Provide the (x, y) coordinate of the cell's center where the given text is located.  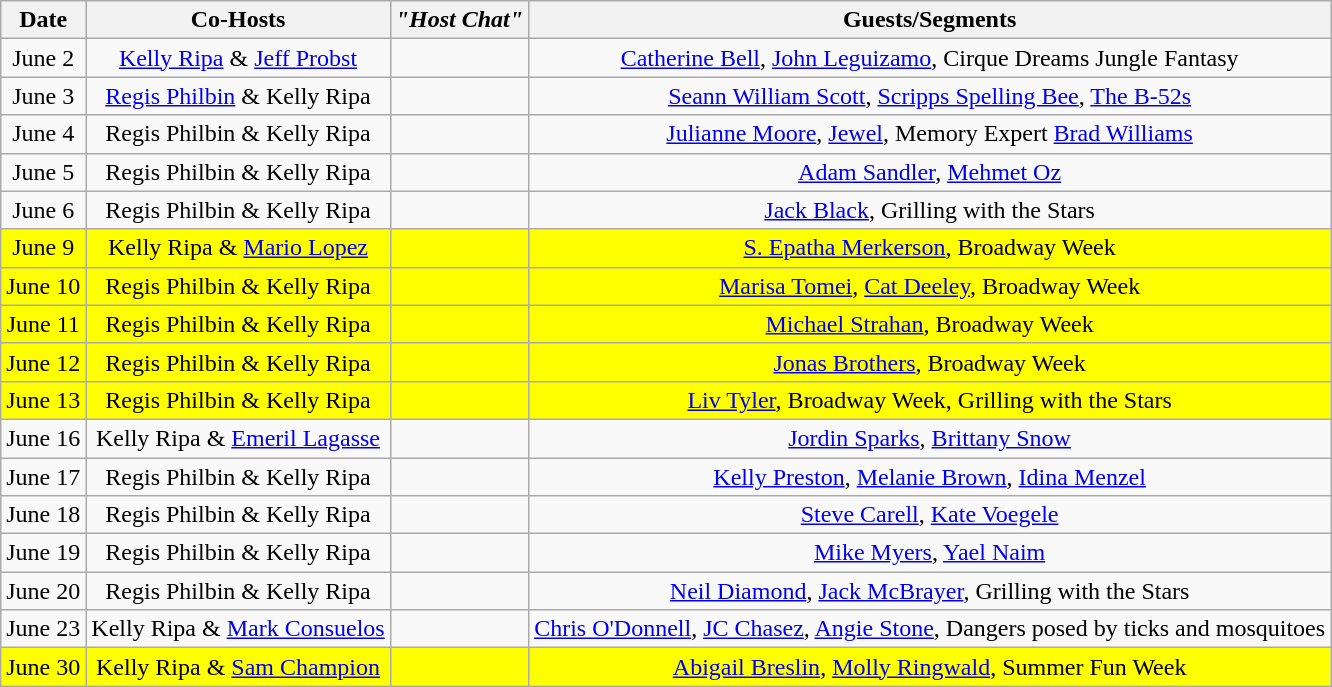
Jack Black, Grilling with the Stars (930, 210)
S. Epatha Merkerson, Broadway Week (930, 248)
Date (44, 20)
June 16 (44, 438)
June 18 (44, 515)
Jordin Sparks, Brittany Snow (930, 438)
June 23 (44, 629)
June 20 (44, 591)
June 11 (44, 324)
Kelly Ripa & Mario Lopez (238, 248)
Marisa Tomei, Cat Deeley, Broadway Week (930, 286)
June 4 (44, 134)
June 5 (44, 172)
Kelly Ripa & Sam Champion (238, 667)
"Host Chat" (459, 20)
Kelly Ripa & Mark Consuelos (238, 629)
Catherine Bell, John Leguizamo, Cirque Dreams Jungle Fantasy (930, 58)
Kelly Ripa & Jeff Probst (238, 58)
Jonas Brothers, Broadway Week (930, 362)
Julianne Moore, Jewel, Memory Expert Brad Williams (930, 134)
June 19 (44, 553)
June 3 (44, 96)
Neil Diamond, Jack McBrayer, Grilling with the Stars (930, 591)
Chris O'Donnell, JC Chasez, Angie Stone, Dangers posed by ticks and mosquitoes (930, 629)
June 12 (44, 362)
Adam Sandler, Mehmet Oz (930, 172)
June 13 (44, 400)
June 17 (44, 477)
June 2 (44, 58)
Abigail Breslin, Molly Ringwald, Summer Fun Week (930, 667)
Co-Hosts (238, 20)
June 9 (44, 248)
June 6 (44, 210)
Michael Strahan, Broadway Week (930, 324)
Liv Tyler, Broadway Week, Grilling with the Stars (930, 400)
Seann William Scott, Scripps Spelling Bee, The B-52s (930, 96)
Kelly Preston, Melanie Brown, Idina Menzel (930, 477)
Mike Myers, Yael Naim (930, 553)
Steve Carell, Kate Voegele (930, 515)
Guests/Segments (930, 20)
June 30 (44, 667)
June 10 (44, 286)
Kelly Ripa & Emeril Lagasse (238, 438)
